Find where the given text appears and provide that cell's center as (X, Y) coordinate. 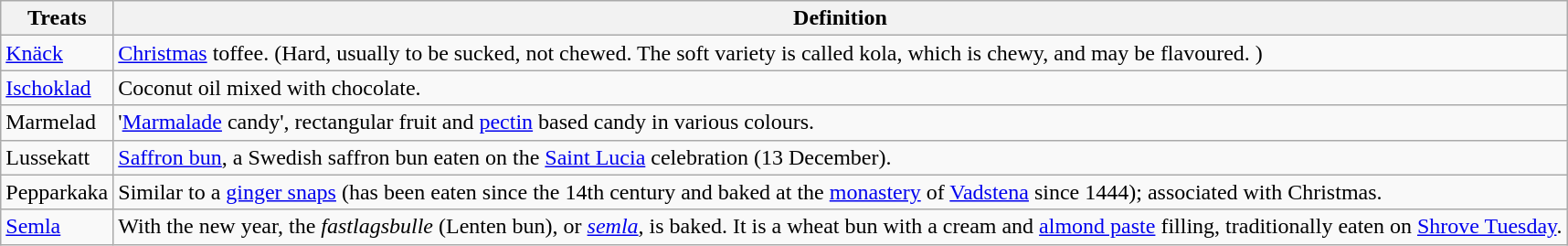
'Marmalade candy', rectangular fruit and pectin based candy in various colours. (841, 123)
Definition (841, 18)
Pepparkaka (57, 192)
Saffron bun, a Swedish saffron bun eaten on the Saint Lucia celebration (13 December). (841, 157)
Similar to a ginger snaps (has been eaten since the 14th century and baked at the monastery of Vadstena since 1444); associated with Christmas. (841, 192)
Treats (57, 18)
Knäck (57, 53)
Marmelad (57, 123)
Ischoklad (57, 88)
Lussekatt (57, 157)
Semla (57, 227)
Coconut oil mixed with chocolate. (841, 88)
Christmas toffee. (Hard, usually to be sucked, not chewed. The soft variety is called kola, which is chewy, and may be flavoured. ) (841, 53)
